Capture the cell that displays the provided text and extract its (X, Y) central coordinate. 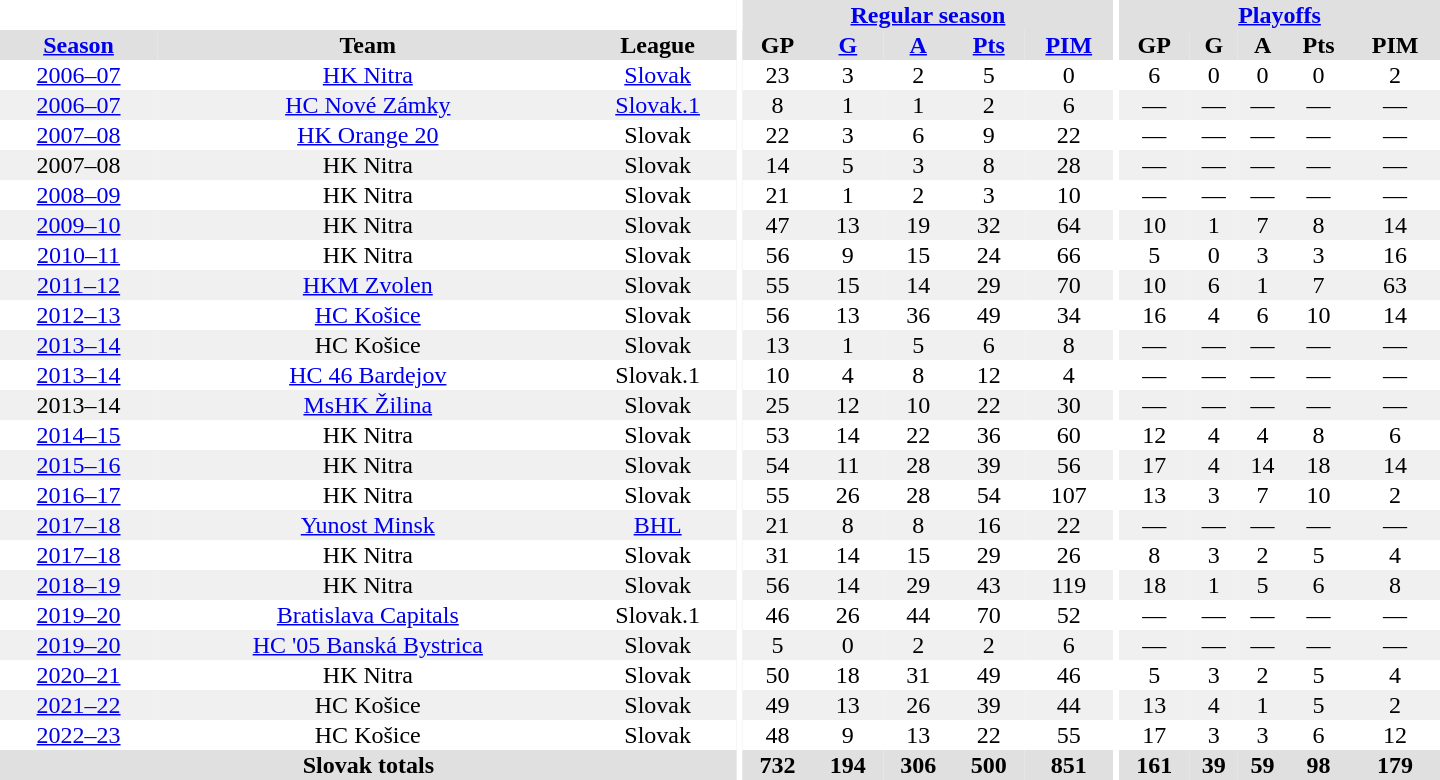
306 (918, 765)
851 (1069, 765)
2015–16 (78, 465)
19 (918, 225)
25 (777, 405)
11 (848, 465)
66 (1069, 255)
2018–19 (78, 585)
2022–23 (78, 735)
52 (1069, 615)
32 (989, 225)
63 (1395, 285)
47 (777, 225)
Yunost Minsk (368, 525)
2012–13 (78, 315)
23 (777, 75)
48 (777, 735)
119 (1069, 585)
HKM Zvolen (368, 285)
30 (1069, 405)
179 (1395, 765)
194 (848, 765)
Season (78, 45)
60 (1069, 435)
53 (777, 435)
161 (1154, 765)
59 (1262, 765)
MsHK Žilina (368, 405)
Bratislava Capitals (368, 615)
2011–12 (78, 285)
2010–11 (78, 255)
2020–21 (78, 675)
2014–15 (78, 435)
107 (1069, 495)
HC 46 Bardejov (368, 375)
Slovak totals (368, 765)
2016–17 (78, 495)
2009–10 (78, 225)
500 (989, 765)
HK Orange 20 (368, 135)
HC '05 Banská Bystrica (368, 645)
BHL (657, 525)
24 (989, 255)
HC Nové Zámky (368, 105)
2008–09 (78, 195)
732 (777, 765)
Regular season (928, 15)
64 (1069, 225)
98 (1318, 765)
League (657, 45)
Team (368, 45)
Playoffs (1280, 15)
50 (777, 675)
34 (1069, 315)
43 (989, 585)
2021–22 (78, 705)
